Identify which cell holds the provided text, then report its [X, Y] central coordinate. 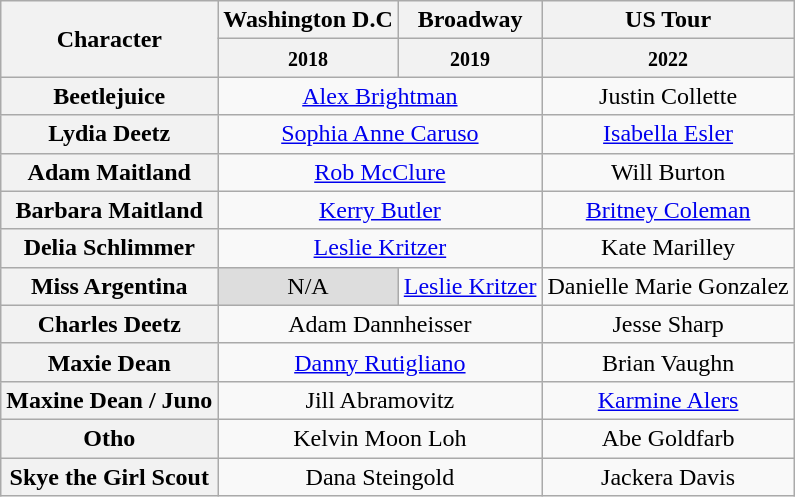
Jackera Davis [668, 477]
Abe Goldfarb [668, 438]
Lydia Deetz [110, 134]
Washington D.C [308, 20]
Danny Rutigliano [380, 362]
Dana Steingold [380, 477]
Skye the Girl Scout [110, 477]
Broadway [470, 20]
2019 [470, 58]
Rob McClure [380, 172]
Charles Deetz [110, 324]
US Tour [668, 20]
Maxine Dean / Juno [110, 400]
Karmine Alers [668, 400]
Jill Abramovitz [380, 400]
Adam Dannheisser [380, 324]
Adam Maitland [110, 172]
2022 [668, 58]
Will Burton [668, 172]
Brian Vaughn [668, 362]
Otho [110, 438]
Miss Argentina [110, 286]
Delia Schlimmer [110, 248]
Alex Brightman [380, 96]
Maxie Dean [110, 362]
Britney Coleman [668, 210]
Barbara Maitland [110, 210]
Isabella Esler [668, 134]
Beetlejuice [110, 96]
Jesse Sharp [668, 324]
Kerry Butler [380, 210]
Kelvin Moon Loh [380, 438]
Kate Marilley [668, 248]
Character [110, 39]
Danielle Marie Gonzalez [668, 286]
Justin Collette [668, 96]
Sophia Anne Caruso [380, 134]
2018 [308, 58]
N/A [308, 286]
